Provide the (x, y) coordinate of the cell's center where the given text is located.  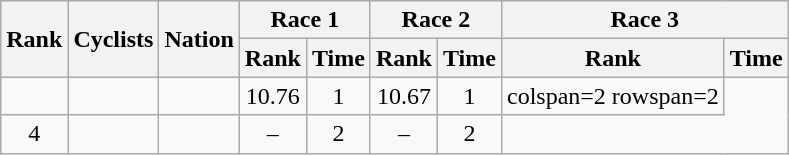
Race 3 (644, 20)
Race 1 (304, 20)
Cyclists (114, 39)
colspan=2 rowspan=2 (612, 96)
10.76 (272, 96)
Race 2 (436, 20)
10.67 (404, 96)
Nation (199, 39)
4 (34, 134)
